Extract the (x, y) coordinate from the center of the cell holding the provided text.  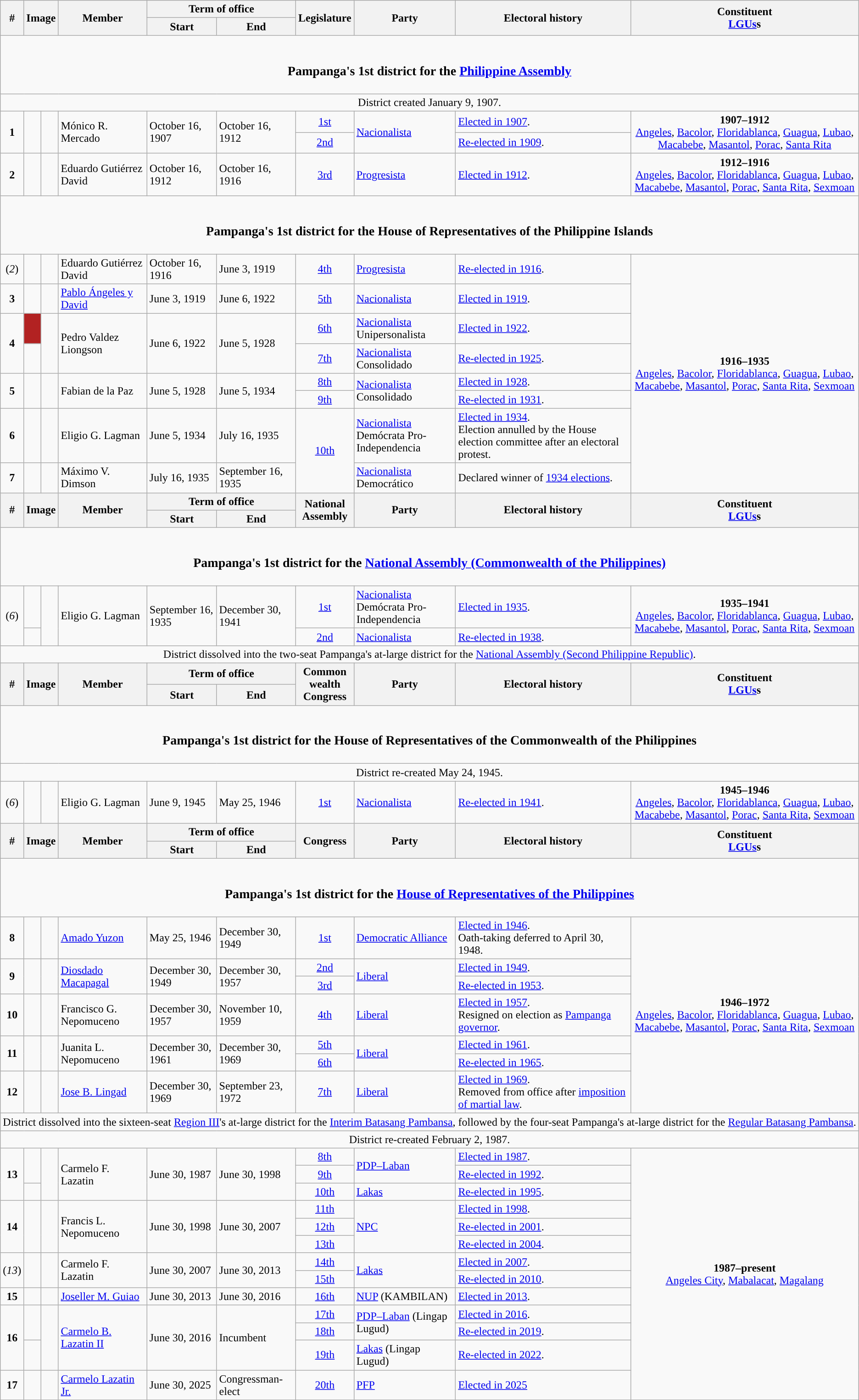
December 30, 1941 (256, 616)
16 (12, 1338)
NUP (KAMBILAN) (405, 1296)
1946–1972Angeles, Bacolor, Floridablanca, Guagua, Lubao, Macabebe, Masantol, Porac, Santa Rita, Sexmoan (744, 1015)
District dissolved into the two-seat Pampanga's at-large district for the National Assembly (Second Philippine Republic). (429, 654)
14th (325, 1261)
15 (12, 1296)
Re-elected in 1931. (543, 400)
NPC (405, 1227)
Re-elected in 2001. (543, 1227)
11th (325, 1209)
(2) (12, 269)
Re-elected in 1938. (543, 637)
13 (12, 1174)
NationalAssembly (325, 510)
Re-elected in 2010. (543, 1279)
12 (12, 1092)
Mónico R. Mercado (103, 132)
Carmelo Lazatin Jr. (103, 1385)
1945–1946Angeles, Bacolor, Floridablanca, Guagua, Lubao, Macabebe, Masantol, Porac, Santa Rita, Sexmoan (744, 802)
Lakas (Lingap Lugud) (405, 1355)
CommonwealthCongress (325, 684)
Incumbent (256, 1338)
20th (325, 1385)
18th (325, 1331)
Elected in 1949. (543, 967)
Pampanga's 1st district for the National Assembly (Commonwealth of the Philippines) (429, 557)
June 30, 2025 (182, 1385)
September 23, 1972 (256, 1092)
Re-elected in 1965. (543, 1062)
Elected in 1961. (543, 1045)
8 (12, 938)
Carmelo B. Lazatin II (103, 1338)
13th (325, 1244)
PFP (405, 1385)
Re-elected in 1916. (543, 269)
Re-elected in 2004. (543, 1244)
1935–1941Angeles, Bacolor, Floridablanca, Guagua, Lubao, Macabebe, Masantol, Porac, Santa Rita, Sexmoan (744, 616)
Congressman-elect (256, 1385)
19th (325, 1355)
Pedro Valdez Liongson (103, 344)
Pampanga's 1st district for the House of Representatives of the Philippines (429, 887)
1916–1935Angeles, Bacolor, Floridablanca, Guagua, Lubao, Macabebe, Masantol, Porac, Santa Rita, Sexmoan (744, 373)
Elected in 1922. (543, 328)
District re-created May 24, 1945. (429, 772)
Pampanga's 1st district for the House of Representatives of the Philippine Islands (429, 225)
11 (12, 1054)
Pampanga's 1st district for the House of Representatives of the Commonwealth of the Philippines (429, 735)
Re-elected in 2022. (543, 1355)
Elected in 1907. (543, 122)
1 (12, 132)
6 (12, 436)
Re-elected in 1925. (543, 359)
17th (325, 1314)
Congress (325, 841)
Elected in 1919. (543, 299)
1912–1916Angeles, Bacolor, Floridablanca, Guagua, Lubao, Macabebe, Masantol, Porac, Santa Rita, Sexmoan (744, 174)
Elected in 2025 (543, 1385)
Re-elected in 1995. (543, 1192)
Juanita L. Nepomuceno (103, 1054)
District re-created February 2, 1987. (429, 1139)
Jose B. Lingad (103, 1092)
Legislature (325, 18)
June 30, 1987 (182, 1174)
7 (12, 478)
December 30, 1961 (182, 1054)
Elected in 1957.Resigned on election as Pampanga governor. (543, 1015)
Democratic Alliance (405, 938)
4 (12, 344)
November 10, 1959 (256, 1015)
Elected in 1987. (543, 1157)
1907–1912Angeles, Bacolor, Floridablanca, Guagua, Lubao, Macabebe, Masantol, Porac, Santa Rita (744, 132)
15th (325, 1279)
Francisco G. Nepomuceno (103, 1015)
Re-elected in 1941. (543, 802)
NacionalistaUnipersonalista (405, 328)
Diosdado Macapagal (103, 976)
12th (325, 1227)
Elected in 1998. (543, 1209)
June 9, 1945 (182, 802)
3 (12, 299)
Pablo Ángeles y David (103, 299)
17 (12, 1385)
PDP–Laban (405, 1166)
District created January 9, 1907. (429, 102)
Re-elected in 2019. (543, 1331)
Elected in 1934.Election annulled by the House election committee after an electoral protest. (543, 436)
Elected in 2007. (543, 1261)
Francis L. Nepomuceno (103, 1227)
Re-elected in 1909. (543, 143)
Fabian de la Paz (103, 391)
PDP–Laban (Lingap Lugud) (405, 1322)
1987–presentAngeles City, Mabalacat, Magalang (744, 1274)
Elected in 2013. (543, 1296)
Elected in 1946.Oath-taking deferred to April 30, 1948. (543, 938)
5 (12, 391)
2 (12, 174)
Elected in 1969.Removed from office after imposition of martial law. (543, 1092)
Elected in 2016. (543, 1314)
Re-elected in 1992. (543, 1174)
16th (325, 1296)
Elected in 1935. (543, 607)
NacionalistaDemocrático (405, 478)
9 (12, 976)
Máximo V. Dimson (103, 478)
Amado Yuzon (103, 938)
(13) (12, 1270)
Declared winner of 1934 elections. (543, 478)
14 (12, 1227)
Re-elected in 1953. (543, 985)
Elected in 1912. (543, 174)
October 16, 1907 (182, 132)
Pampanga's 1st district for the Philippine Assembly (429, 64)
Joseller M. Guiao (103, 1296)
Elected in 1928. (543, 382)
10 (12, 1015)
